Search for the cell housing the specified text and yield its [X, Y] center coordinate. 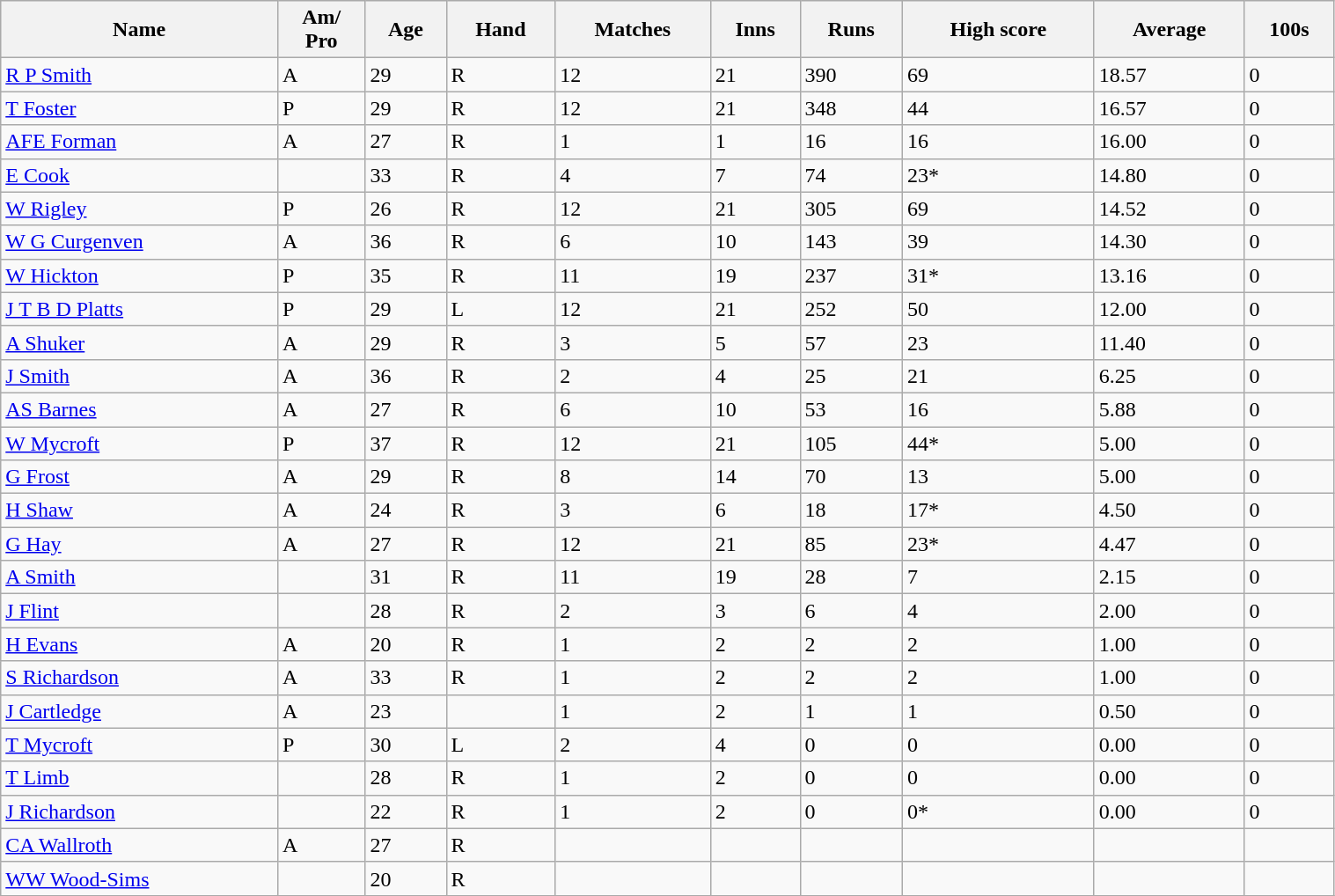
31 [406, 577]
High score [998, 30]
44 [998, 108]
14.52 [1169, 209]
AFE Forman [139, 142]
31* [998, 275]
17* [998, 510]
50 [998, 309]
57 [851, 342]
J Smith [139, 376]
Hand [501, 30]
T Mycroft [139, 745]
35 [406, 275]
0* [998, 812]
0.50 [1169, 711]
S Richardson [139, 678]
J T B D Platts [139, 309]
16.00 [1169, 142]
6.25 [1169, 376]
305 [851, 209]
Am/Pro [320, 30]
4.47 [1169, 544]
Matches [633, 30]
22 [406, 812]
14 [755, 477]
R P Smith [139, 75]
W Mycroft [139, 443]
252 [851, 309]
Inns [755, 30]
2.00 [1169, 611]
14.80 [1169, 175]
16.57 [1169, 108]
26 [406, 209]
E Cook [139, 175]
70 [851, 477]
J Cartledge [139, 711]
237 [851, 275]
Runs [851, 30]
143 [851, 242]
14.30 [1169, 242]
5 [755, 342]
37 [406, 443]
18.57 [1169, 75]
8 [633, 477]
T Foster [139, 108]
105 [851, 443]
30 [406, 745]
A Shuker [139, 342]
W Hickton [139, 275]
H Shaw [139, 510]
J Richardson [139, 812]
Age [406, 30]
74 [851, 175]
390 [851, 75]
44* [998, 443]
39 [998, 242]
Name [139, 30]
53 [851, 409]
W G Curgenven [139, 242]
H Evans [139, 644]
AS Barnes [139, 409]
Average [1169, 30]
4.50 [1169, 510]
W Rigley [139, 209]
G Frost [139, 477]
85 [851, 544]
11.40 [1169, 342]
12.00 [1169, 309]
T Limb [139, 778]
18 [851, 510]
A Smith [139, 577]
24 [406, 510]
CA Wallroth [139, 845]
348 [851, 108]
WW Wood-Sims [139, 878]
J Flint [139, 611]
5.88 [1169, 409]
13.16 [1169, 275]
G Hay [139, 544]
100s [1289, 30]
13 [998, 477]
2.15 [1169, 577]
25 [851, 376]
